Identify which cell holds the provided text, then report its (x, y) central coordinate. 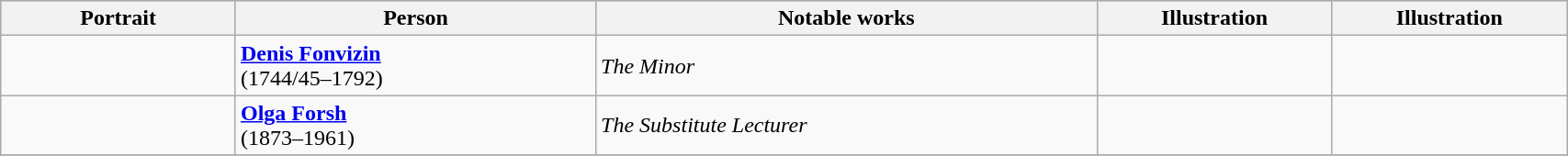
Portrait (118, 18)
Olga Forsh(1873–1961) (415, 125)
Person (415, 18)
The Substitute Lecturer (847, 125)
Denis Fonvizin(1744/45–1792) (415, 66)
Notable works (847, 18)
The Minor (847, 66)
